Provide the [x, y] coordinate of the cell's center where the given text is located.  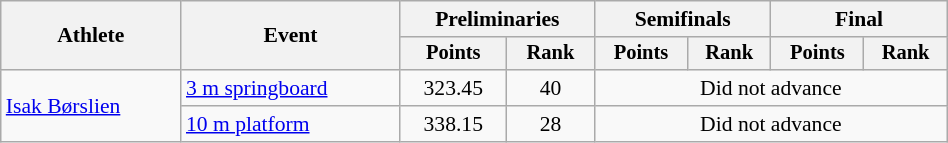
10 m platform [290, 124]
Isak Børslien [91, 106]
3 m springboard [290, 88]
Semifinals [682, 19]
338.15 [453, 124]
323.45 [453, 88]
40 [550, 88]
Final [859, 19]
Athlete [91, 36]
Preliminaries [497, 19]
Event [290, 36]
28 [550, 124]
